Pinpoint the cell where the given text exists, returning its [X, Y] midpoint coordinate. 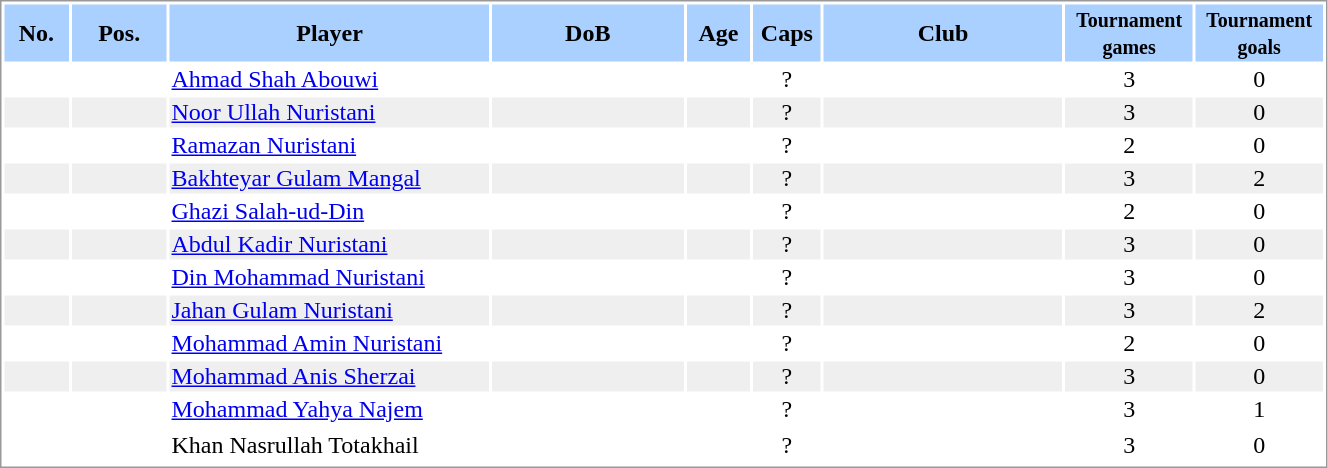
Abdul Kadir Nuristani [330, 245]
Pos. [119, 32]
Tournamentgames [1130, 32]
Mohammad Anis Sherzai [330, 377]
Age [719, 32]
Player [330, 32]
Bakhteyar Gulam Mangal [330, 179]
Mohammad Amin Nuristani [330, 343]
No. [36, 32]
Ramazan Nuristani [330, 145]
Club [942, 32]
Ahmad Shah Abouwi [330, 79]
Jahan Gulam Nuristani [330, 311]
Din Mohammad Nuristani [330, 277]
Caps [786, 32]
Khan Nasrullah Totakhail [330, 445]
Tournamentgoals [1260, 32]
1 [1260, 409]
DoB [588, 32]
Mohammad Yahya Najem [330, 409]
Ghazi Salah-ud-Din [330, 211]
Noor Ullah Nuristani [330, 113]
